Scan for the cell matching the given text and deliver its (x, y) coordinate at center. 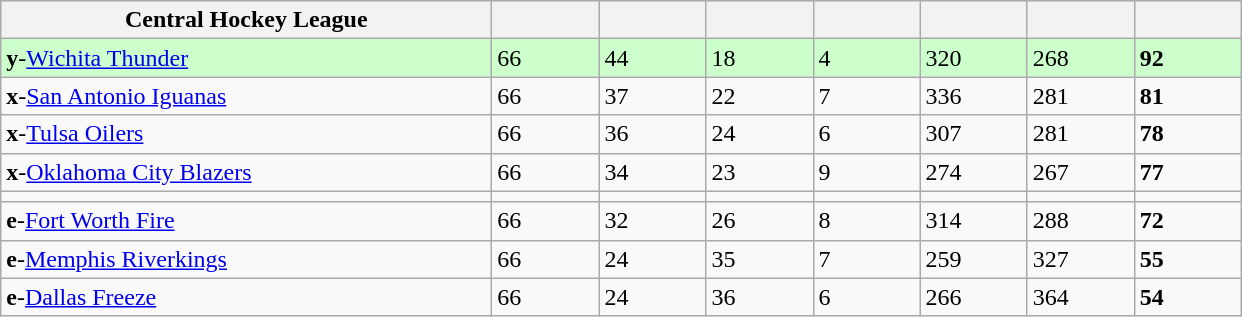
72 (1188, 221)
9 (866, 172)
e-Dallas Freeze (246, 297)
x-San Antonio Iguanas (246, 96)
78 (1188, 134)
314 (974, 221)
y-Wichita Thunder (246, 58)
364 (1080, 297)
32 (652, 221)
26 (760, 221)
307 (974, 134)
81 (1188, 96)
e-Fort Worth Fire (246, 221)
327 (1080, 259)
320 (974, 58)
23 (760, 172)
54 (1188, 297)
x-Oklahoma City Blazers (246, 172)
8 (866, 221)
336 (974, 96)
18 (760, 58)
4 (866, 58)
44 (652, 58)
37 (652, 96)
35 (760, 259)
274 (974, 172)
267 (1080, 172)
55 (1188, 259)
92 (1188, 58)
e-Memphis Riverkings (246, 259)
288 (1080, 221)
x-Tulsa Oilers (246, 134)
22 (760, 96)
77 (1188, 172)
259 (974, 259)
Central Hockey League (246, 20)
34 (652, 172)
266 (974, 297)
268 (1080, 58)
